Pinpoint the cell where the given text exists, returning its (x, y) midpoint coordinate. 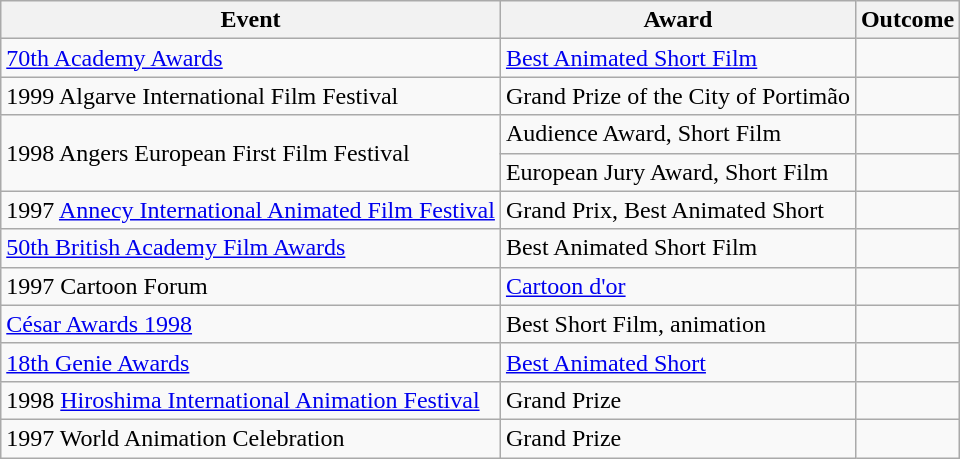
1998 Hiroshima International Animation Festival (251, 400)
1997 Annecy International Animated Film Festival (251, 210)
Audience Award, Short Film (678, 134)
1999 Algarve International Film Festival (251, 96)
Event (251, 20)
Outcome (907, 20)
1998 Angers European First Film Festival (251, 153)
18th Genie Awards (251, 362)
European Jury Award, Short Film (678, 172)
70th Academy Awards (251, 58)
Award (678, 20)
1997 World Animation Celebration (251, 438)
Grand Prize of the City of Portimão (678, 96)
Cartoon d'or (678, 286)
Best Short Film, animation (678, 324)
César Awards 1998 (251, 324)
Grand Prix, Best Animated Short (678, 210)
50th British Academy Film Awards (251, 248)
1997 Cartoon Forum (251, 286)
Best Animated Short (678, 362)
